Detect which cell encompasses the target text, then output its (x, y) center coordinate. 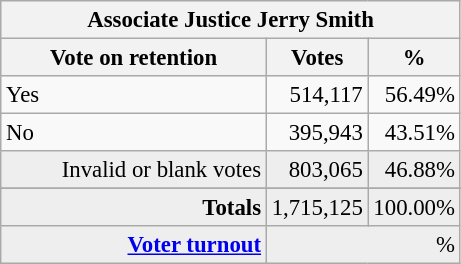
1,715,125 (317, 208)
Totals (134, 208)
Associate Justice Jerry Smith (231, 20)
46.88% (414, 170)
Vote on retention (134, 58)
803,065 (317, 170)
Voter turnout (134, 245)
Votes (317, 58)
514,117 (317, 95)
395,943 (317, 133)
56.49% (414, 95)
Yes (134, 95)
43.51% (414, 133)
No (134, 133)
Invalid or blank votes (134, 170)
100.00% (414, 208)
